Provide the [x, y] coordinate of the cell's center where the given text is located.  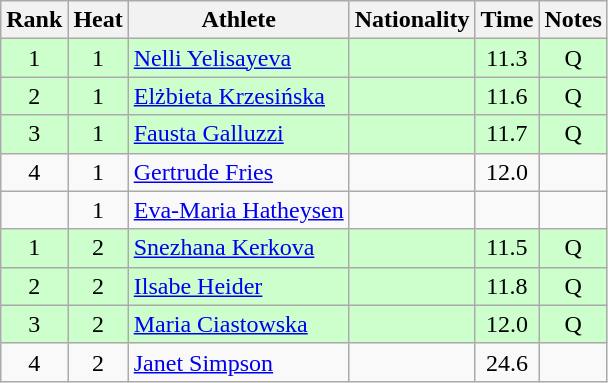
Ilsabe Heider [238, 286]
Time [507, 20]
11.3 [507, 58]
11.6 [507, 96]
24.6 [507, 362]
Nelli Yelisayeva [238, 58]
Eva-Maria Hatheysen [238, 210]
Snezhana Kerkova [238, 248]
11.7 [507, 134]
Heat [98, 20]
Notes [573, 20]
Fausta Galluzzi [238, 134]
Maria Ciastowska [238, 324]
Athlete [238, 20]
Elżbieta Krzesińska [238, 96]
Rank [34, 20]
Gertrude Fries [238, 172]
Nationality [412, 20]
11.8 [507, 286]
11.5 [507, 248]
Janet Simpson [238, 362]
